Search for the cell housing the specified text and yield its [x, y] center coordinate. 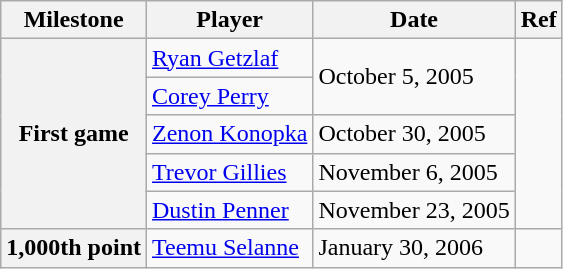
Zenon Konopka [230, 134]
Corey Perry [230, 96]
First game [74, 134]
January 30, 2006 [414, 248]
Dustin Penner [230, 210]
Trevor Gillies [230, 172]
Milestone [74, 20]
Ryan Getzlaf [230, 58]
November 23, 2005 [414, 210]
Teemu Selanne [230, 248]
October 5, 2005 [414, 77]
November 6, 2005 [414, 172]
October 30, 2005 [414, 134]
1,000th point [74, 248]
Player [230, 20]
Date [414, 20]
Ref [538, 20]
